Find where the given text appears and provide that cell's center as [X, Y] coordinate. 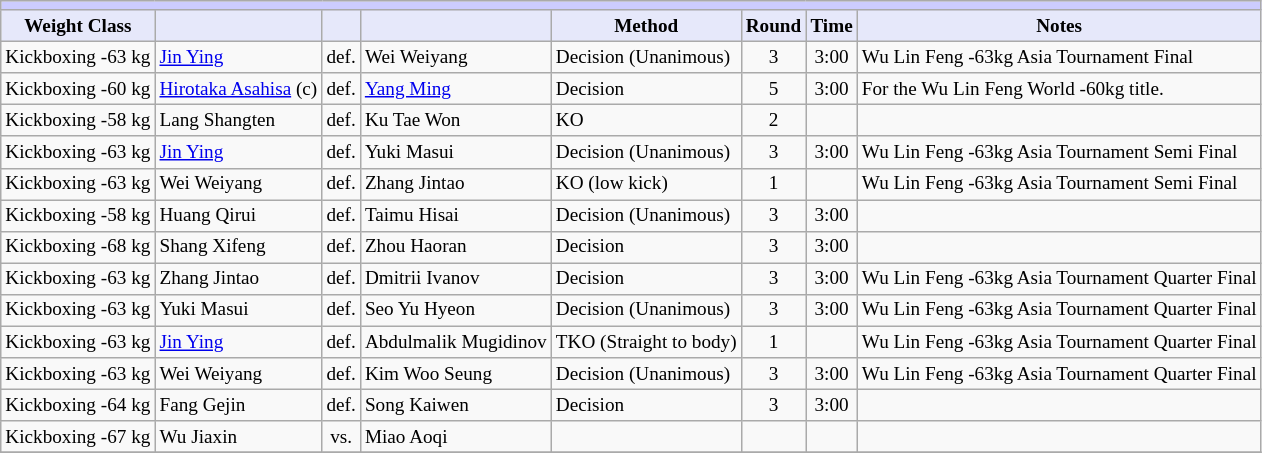
Yang Ming [456, 89]
Song Kaiwen [456, 405]
Lang Shangten [238, 121]
Miao Aoqi [456, 437]
Notes [1059, 26]
Weight Class [78, 26]
Fang Gejin [238, 405]
Huang Qirui [238, 216]
Taimu Hisai [456, 216]
KO (low kick) [646, 184]
2 [774, 121]
Seo Yu Hyeon [456, 310]
Kickboxing -64 kg [78, 405]
Shang Xifeng [238, 247]
vs. [341, 437]
Abdulmalik Mugidinov [456, 342]
Hirotaka Asahisa (c) [238, 89]
KO [646, 121]
5 [774, 89]
Method [646, 26]
TKO (Straight to body) [646, 342]
Ku Tae Won [456, 121]
For the Wu Lin Feng World -60kg title. [1059, 89]
Kickboxing -67 kg [78, 437]
Kim Woo Seung [456, 374]
Time [832, 26]
Kickboxing -60 kg [78, 89]
Zhou Haoran [456, 247]
Dmitrii Ivanov [456, 279]
Round [774, 26]
Wu Lin Feng -63kg Asia Tournament Final [1059, 57]
Wu Jiaxin [238, 437]
Kickboxing -68 kg [78, 247]
